Identify which cell holds the provided text, then report its [x, y] central coordinate. 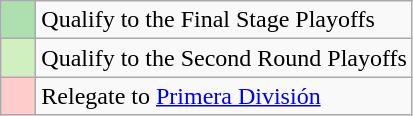
Qualify to the Second Round Playoffs [224, 58]
Qualify to the Final Stage Playoffs [224, 20]
Relegate to Primera División [224, 96]
